Find where the given text appears and provide that cell's center as [X, Y] coordinate. 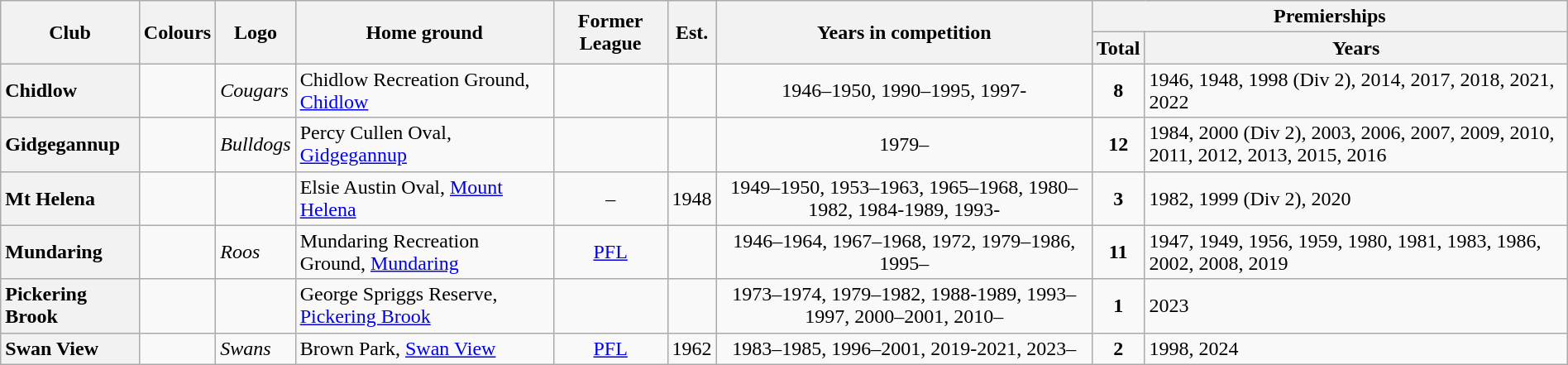
Pickering Brook [70, 306]
Elsie Austin Oval, Mount Helena [424, 199]
1982, 1999 (Div 2), 2020 [1356, 199]
1946, 1948, 1998 (Div 2), 2014, 2017, 2018, 2021, 2022 [1356, 91]
Colours [177, 32]
Years [1356, 48]
Swans [256, 348]
1962 [691, 348]
Logo [256, 32]
Premierships [1330, 17]
1946–1950, 1990–1995, 1997- [904, 91]
Mundaring Recreation Ground, Mundaring [424, 252]
1983–1985, 1996–2001, 2019-2021, 2023– [904, 348]
Mt Helena [70, 199]
– [610, 199]
Chidlow Recreation Ground, Chidlow [424, 91]
Swan View [70, 348]
3 [1118, 199]
Brown Park, Swan View [424, 348]
Total [1118, 48]
1979– [904, 144]
1973–1974, 1979–1982, 1988-1989, 1993–1997, 2000–2001, 2010– [904, 306]
Home ground [424, 32]
Bulldogs [256, 144]
George Spriggs Reserve, Pickering Brook [424, 306]
Chidlow [70, 91]
1948 [691, 199]
1947, 1949, 1956, 1959, 1980, 1981, 1983, 1986, 2002, 2008, 2019 [1356, 252]
Years in competition [904, 32]
2023 [1356, 306]
12 [1118, 144]
1946–1964, 1967–1968, 1972, 1979–1986, 1995– [904, 252]
Club [70, 32]
1949–1950, 1953–1963, 1965–1968, 1980–1982, 1984-1989, 1993- [904, 199]
8 [1118, 91]
Roos [256, 252]
2 [1118, 348]
Mundaring [70, 252]
1 [1118, 306]
Percy Cullen Oval, Gidgegannup [424, 144]
Cougars [256, 91]
Former League [610, 32]
1998, 2024 [1356, 348]
11 [1118, 252]
Est. [691, 32]
Gidgegannup [70, 144]
1984, 2000 (Div 2), 2003, 2006, 2007, 2009, 2010, 2011, 2012, 2013, 2015, 2016 [1356, 144]
